Detect which cell encompasses the target text, then output its (X, Y) center coordinate. 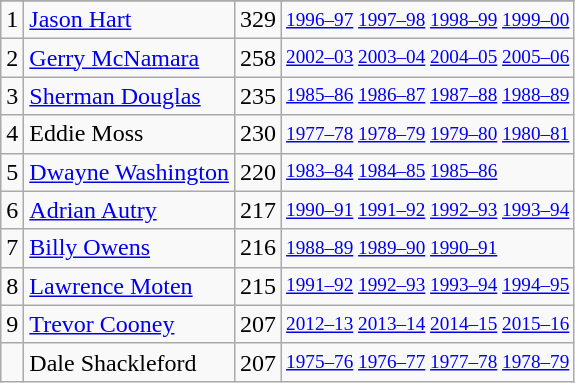
2 (12, 58)
Gerry McNamara (130, 58)
2012–13 2013–14 2014–15 2015–16 (428, 324)
Dale Shackleford (130, 362)
1996–97 1997–98 1998–99 1999–00 (428, 20)
1977–78 1978–79 1979–80 1980–81 (428, 134)
1990–91 1991–92 1992–93 1993–94 (428, 210)
1983–84 1984–85 1985–86 (428, 172)
Adrian Autry (130, 210)
329 (258, 20)
2002–03 2003–04 2004–05 2005–06 (428, 58)
Trevor Cooney (130, 324)
1985–86 1986–87 1987–88 1988–89 (428, 96)
1988–89 1989–90 1990–91 (428, 248)
230 (258, 134)
1 (12, 20)
Lawrence Moten (130, 286)
215 (258, 286)
8 (12, 286)
1975–76 1976–77 1977–78 1978–79 (428, 362)
Sherman Douglas (130, 96)
Billy Owens (130, 248)
5 (12, 172)
3 (12, 96)
1991–92 1992–93 1993–94 1994–95 (428, 286)
258 (258, 58)
7 (12, 248)
4 (12, 134)
Dwayne Washington (130, 172)
Jason Hart (130, 20)
216 (258, 248)
6 (12, 210)
Eddie Moss (130, 134)
217 (258, 210)
220 (258, 172)
235 (258, 96)
9 (12, 324)
